Pinpoint the cell where the given text exists, returning its [x, y] midpoint coordinate. 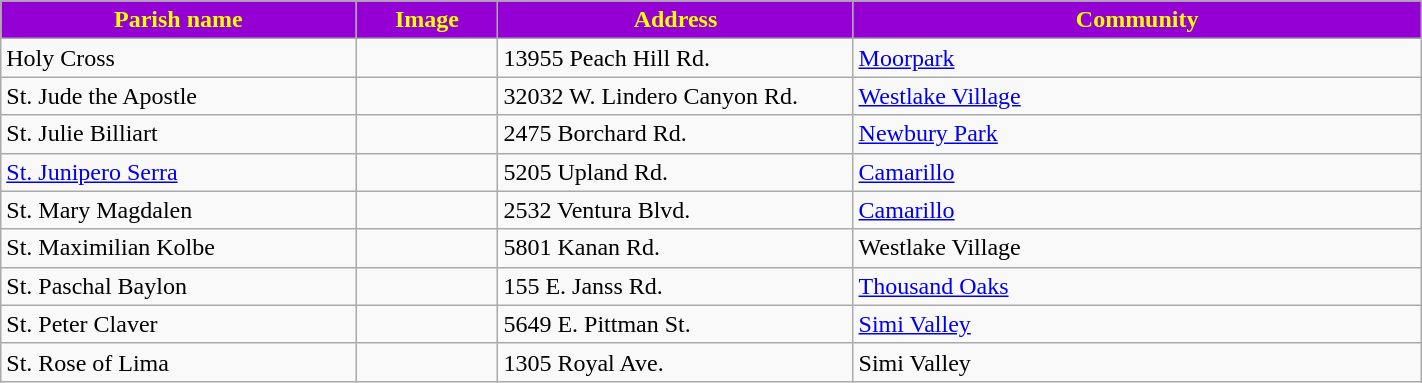
Community [1137, 20]
Parish name [178, 20]
St. Julie Billiart [178, 134]
St. Maximilian Kolbe [178, 248]
5205 Upland Rd. [676, 172]
St. Junipero Serra [178, 172]
2475 Borchard Rd. [676, 134]
Moorpark [1137, 58]
Address [676, 20]
2532 Ventura Blvd. [676, 210]
5801 Kanan Rd. [676, 248]
155 E. Janss Rd. [676, 286]
32032 W. Lindero Canyon Rd. [676, 96]
St. Rose of Lima [178, 362]
Newbury Park [1137, 134]
Holy Cross [178, 58]
5649 E. Pittman St. [676, 324]
Thousand Oaks [1137, 286]
Image [427, 20]
St. Mary Magdalen [178, 210]
St. Jude the Apostle [178, 96]
St. Peter Claver [178, 324]
13955 Peach Hill Rd. [676, 58]
St. Paschal Baylon [178, 286]
1305 Royal Ave. [676, 362]
